Return the (x, y) coordinate for the center point of the cell that contains the specified text.  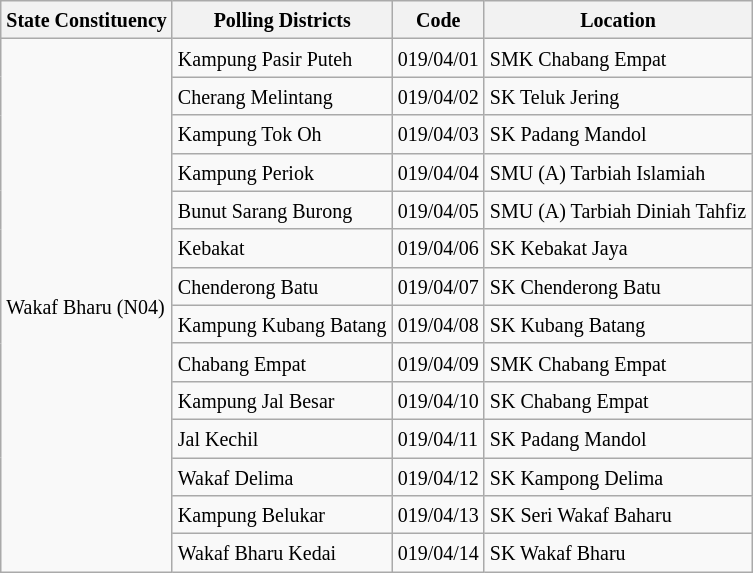
Kampung Jal Besar (282, 400)
SK Seri Wakaf Baharu (618, 515)
Wakaf Delima (282, 477)
SK Chabang Empat (618, 400)
Bunut Sarang Burong (282, 210)
SK Wakaf Bharu (618, 553)
019/04/08 (438, 324)
SK Kebakat Jaya (618, 248)
SMU (A) Tarbiah Islamiah (618, 172)
SK Kubang Batang (618, 324)
019/04/03 (438, 134)
Location (618, 20)
SK Chenderong Batu (618, 286)
019/04/09 (438, 362)
Kampung Tok Oh (282, 134)
Kampung Kubang Batang (282, 324)
Chabang Empat (282, 362)
State Constituency (87, 20)
SMU (A) Tarbiah Diniah Tahfiz (618, 210)
SK Kampong Delima (618, 477)
Kampung Pasir Puteh (282, 58)
019/04/01 (438, 58)
Jal Kechil (282, 438)
Wakaf Bharu Kedai (282, 553)
Polling Districts (282, 20)
Cherang Melintang (282, 96)
Code (438, 20)
019/04/07 (438, 286)
SK Teluk Jering (618, 96)
019/04/06 (438, 248)
019/04/05 (438, 210)
Chenderong Batu (282, 286)
019/04/04 (438, 172)
019/04/13 (438, 515)
019/04/14 (438, 553)
Kebakat (282, 248)
019/04/11 (438, 438)
Kampung Periok (282, 172)
019/04/12 (438, 477)
019/04/10 (438, 400)
Wakaf Bharu (N04) (87, 306)
Kampung Belukar (282, 515)
019/04/02 (438, 96)
